Pinpoint the cell where the given text exists, returning its (X, Y) midpoint coordinate. 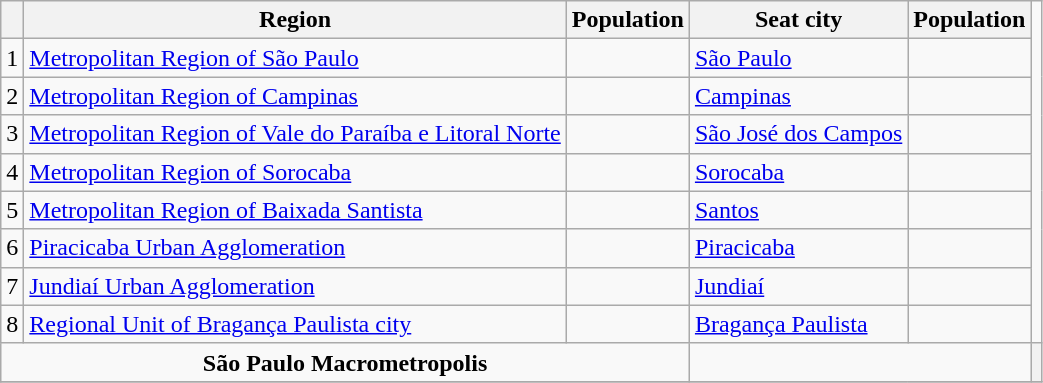
5 (12, 210)
3 (12, 134)
Piracicaba (798, 248)
1 (12, 58)
Seat city (798, 20)
São Paulo Macrometropolis (346, 362)
Jundiaí (798, 286)
Sorocaba (798, 172)
Region (295, 20)
São José dos Campos (798, 134)
Bragança Paulista (798, 324)
Piracicaba Urban Agglomeration (295, 248)
Metropolitan Region of Vale do Paraíba e Litoral Norte (295, 134)
Metropolitan Region of Baixada Santista (295, 210)
Metropolitan Region of Sorocaba (295, 172)
Campinas (798, 96)
Santos (798, 210)
Jundiaí Urban Agglomeration (295, 286)
6 (12, 248)
7 (12, 286)
2 (12, 96)
8 (12, 324)
Metropolitan Region of Campinas (295, 96)
Metropolitan Region of São Paulo (295, 58)
São Paulo (798, 58)
4 (12, 172)
Regional Unit of Bragança Paulista city (295, 324)
